Find where the given text appears and provide that cell's center as (x, y) coordinate. 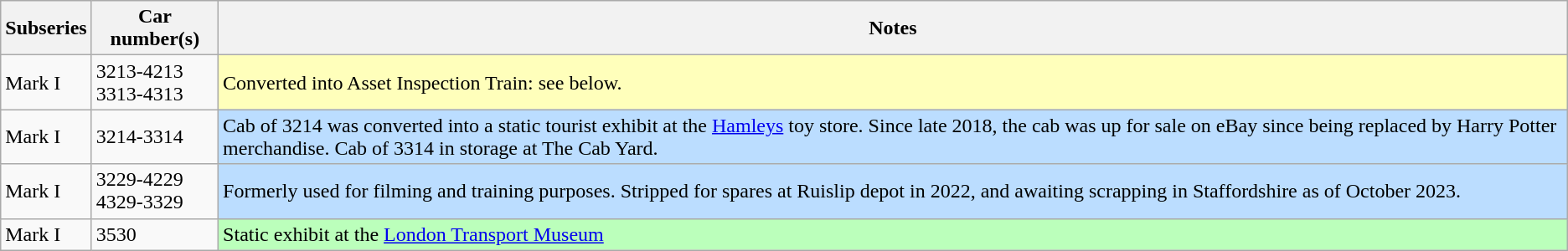
3214-3314 (154, 137)
Subseries (46, 28)
3229-42294329-3329 (154, 191)
Car number(s) (154, 28)
Notes (893, 28)
Converted into Asset Inspection Train: see below. (893, 82)
3213-42133313-4313 (154, 82)
Static exhibit at the London Transport Museum (893, 234)
3530 (154, 234)
